Output the [x, y] coordinate of the center of the cell containing the given text.  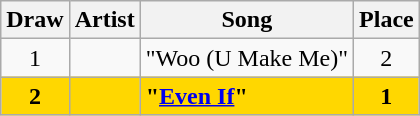
"Even If" [246, 96]
Artist [104, 20]
"Woo (U Make Me)" [246, 58]
Place [387, 20]
Draw [35, 20]
Song [246, 20]
